Scan for the cell matching the given text and deliver its (x, y) coordinate at center. 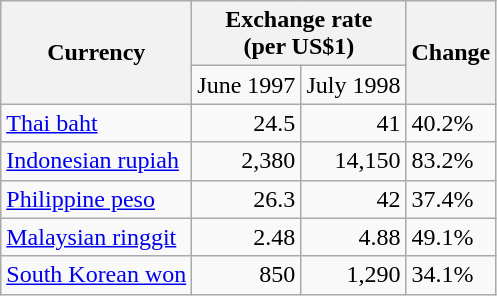
June 1997 (246, 85)
1,290 (354, 275)
2.48 (246, 237)
Currency (96, 52)
37.4% (451, 199)
26.3 (246, 199)
2,380 (246, 161)
34.1% (451, 275)
42 (354, 199)
Exchange rate (per US$1) (299, 34)
850 (246, 275)
July 1998 (354, 85)
40.2% (451, 123)
14,150 (354, 161)
Change (451, 52)
Thai baht (96, 123)
South Korean won (96, 275)
41 (354, 123)
Philippine peso (96, 199)
24.5 (246, 123)
49.1% (451, 237)
4.88 (354, 237)
Indonesian rupiah (96, 161)
83.2% (451, 161)
Malaysian ringgit (96, 237)
